Return [X, Y] of the center of cell containing provided text 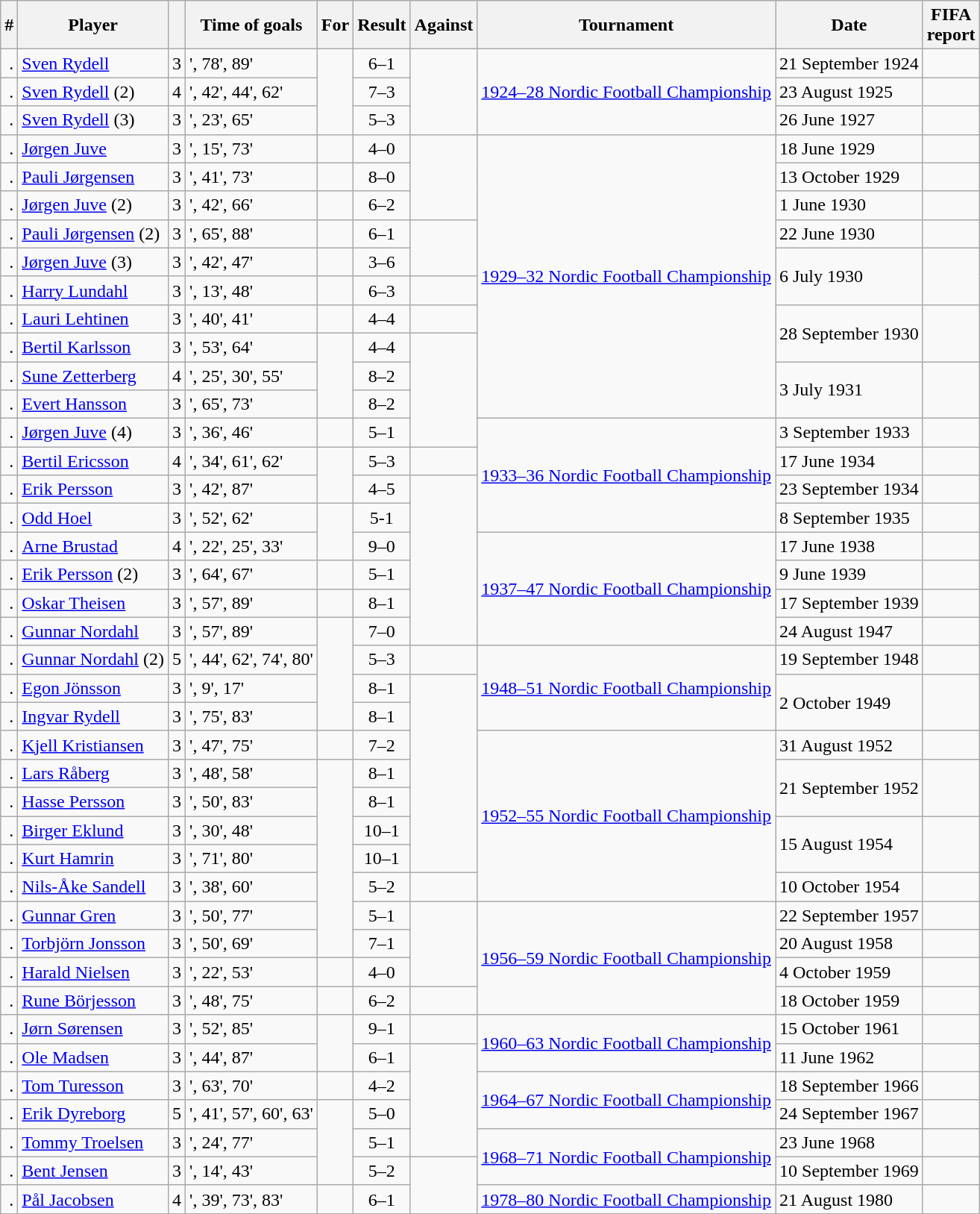
', 38', 60' [252, 887]
', 39', 73', 83' [252, 1199]
7–1 [382, 944]
5-1 [382, 518]
', 65', 88' [252, 234]
5–0 [382, 1114]
Torbjörn Jonsson [93, 944]
', 50', 69' [252, 944]
', 25', 30', 55' [252, 375]
', 63', 70' [252, 1086]
', 30', 48' [252, 830]
', 36', 46' [252, 433]
7–0 [382, 631]
4–2 [382, 1086]
Gunnar Nordahl (2) [93, 660]
2 October 1949 [849, 702]
Sune Zetterberg [93, 375]
Tom Turesson [93, 1086]
31 August 1952 [849, 745]
Jørgen Juve (2) [93, 205]
4–5 [382, 489]
', 50', 83' [252, 801]
6 July 1930 [849, 276]
Rune Börjesson [93, 1001]
Ole Madsen [93, 1057]
Pål Jacobsen [93, 1199]
', 15', 73' [252, 148]
', 53', 64' [252, 347]
', 24', 77' [252, 1142]
', 14', 43' [252, 1171]
', 44', 87' [252, 1057]
26 June 1927 [849, 120]
Lauri Lehtinen [93, 319]
3 September 1933 [849, 433]
22 June 1930 [849, 234]
Birger Eklund [93, 830]
17 September 1939 [849, 603]
', 22', 53' [252, 972]
15 August 1954 [849, 845]
28 September 1930 [849, 333]
21 September 1952 [849, 787]
7–3 [382, 92]
18 June 1929 [849, 148]
', 41', 57', 60', 63' [252, 1114]
Jørgen Juve [93, 148]
', 71', 80' [252, 859]
23 September 1934 [849, 489]
# [9, 25]
23 June 1968 [849, 1142]
23 August 1925 [849, 92]
', 65', 73' [252, 404]
Sven Rydell (2) [93, 92]
Jørgen Juve (4) [93, 433]
1 June 1930 [849, 205]
Ingvar Rydell [93, 716]
1956–59 Nordic Football Championship [626, 958]
Bertil Karlsson [93, 347]
Egon Jönsson [93, 688]
Gunnar Gren [93, 916]
FIFAreport [951, 25]
Sven Rydell (3) [93, 120]
Kurt Hamrin [93, 859]
Gunnar Nordahl [93, 631]
Nils-Åke Sandell [93, 887]
3–6 [382, 262]
8 September 1935 [849, 518]
', 22', 25', 33' [252, 546]
Pauli Jørgensen (2) [93, 234]
9 June 1939 [849, 575]
Tommy Troelsen [93, 1142]
', 50', 77' [252, 916]
For [335, 25]
', 9', 17' [252, 688]
', 52', 62' [252, 518]
Bertil Ericsson [93, 461]
10 October 1954 [849, 887]
22 September 1957 [849, 916]
', 40', 41' [252, 319]
18 October 1959 [849, 1001]
15 October 1961 [849, 1029]
1964–67 Nordic Football Championship [626, 1100]
13 October 1929 [849, 177]
17 June 1934 [849, 461]
3 July 1931 [849, 389]
1948–51 Nordic Football Championship [626, 688]
Player [93, 25]
Arne Brustad [93, 546]
', 78', 89' [252, 63]
', 23', 65' [252, 120]
4 October 1959 [849, 972]
1978–80 Nordic Football Championship [626, 1199]
Bent Jensen [93, 1171]
Result [382, 25]
Date [849, 25]
', 75', 83' [252, 716]
1960–63 Nordic Football Championship [626, 1043]
Harry Lundahl [93, 290]
1924–28 Nordic Football Championship [626, 92]
', 52', 85' [252, 1029]
Jørn Sørensen [93, 1029]
Hasse Persson [93, 801]
6–3 [382, 290]
8–0 [382, 177]
18 September 1966 [849, 1086]
1968–71 Nordic Football Championship [626, 1157]
', 44', 62', 74', 80' [252, 660]
', 48', 58' [252, 773]
10 September 1969 [849, 1171]
Kjell Kristiansen [93, 745]
Odd Hoel [93, 518]
Pauli Jørgensen [93, 177]
9–0 [382, 546]
7–2 [382, 745]
', 34', 61', 62' [252, 461]
', 47', 75' [252, 745]
1952–55 Nordic Football Championship [626, 816]
', 42', 87' [252, 489]
21 September 1924 [849, 63]
Evert Hansson [93, 404]
Erik Dyreborg [93, 1114]
', 42', 47' [252, 262]
1933–36 Nordic Football Championship [626, 475]
Lars Råberg [93, 773]
17 June 1938 [849, 546]
11 June 1962 [849, 1057]
20 August 1958 [849, 944]
', 13', 48' [252, 290]
', 41', 73' [252, 177]
Tournament [626, 25]
Time of goals [252, 25]
Sven Rydell [93, 63]
Oskar Theisen [93, 603]
24 August 1947 [849, 631]
Jørgen Juve (3) [93, 262]
19 September 1948 [849, 660]
1929–32 Nordic Football Championship [626, 276]
', 64', 67' [252, 575]
', 42', 44', 62' [252, 92]
Harald Nielsen [93, 972]
', 48', 75' [252, 1001]
Erik Persson (2) [93, 575]
24 September 1967 [849, 1114]
Against [444, 25]
21 August 1980 [849, 1199]
9–1 [382, 1029]
', 42', 66' [252, 205]
Erik Persson [93, 489]
1937–47 Nordic Football Championship [626, 589]
